Identify which cell holds the provided text, then report its [x, y] central coordinate. 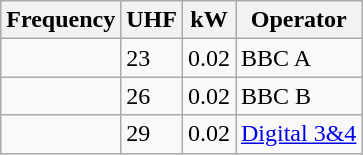
kW [208, 20]
29 [152, 134]
Operator [299, 20]
26 [152, 96]
UHF [152, 20]
Frequency [61, 20]
23 [152, 58]
BBC B [299, 96]
Digital 3&4 [299, 134]
BBC A [299, 58]
